Pinpoint the cell where the given text exists, returning its (X, Y) midpoint coordinate. 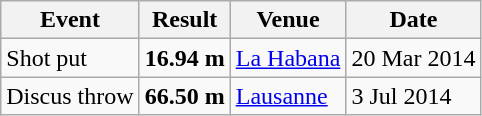
Lausanne (288, 96)
3 Jul 2014 (414, 96)
La Habana (288, 58)
Shot put (70, 58)
20 Mar 2014 (414, 58)
Result (184, 20)
66.50 m (184, 96)
Discus throw (70, 96)
Event (70, 20)
Date (414, 20)
Venue (288, 20)
16.94 m (184, 58)
